Identify which cell holds the provided text, then report its [X, Y] central coordinate. 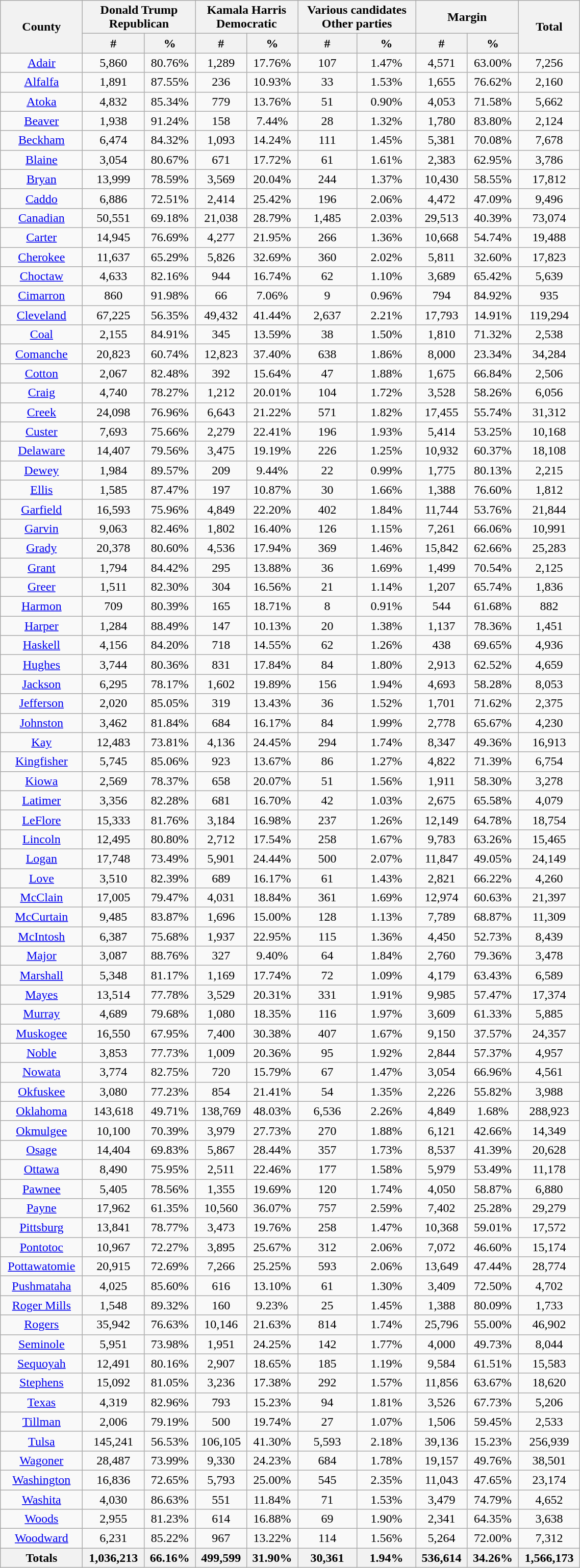
2,125 [549, 568]
67.95% [170, 1033]
19.89% [272, 684]
2.59% [387, 1208]
54 [327, 1092]
147 [221, 626]
Cimarron [42, 296]
66.96% [493, 1072]
3,638 [549, 1519]
2.35% [387, 1480]
160 [221, 1305]
5,381 [441, 140]
671 [221, 160]
19,488 [549, 237]
8,053 [549, 684]
1.68% [493, 1111]
86.63% [170, 1499]
15,333 [113, 820]
0.91% [387, 606]
Latimer [42, 800]
17,374 [549, 995]
551 [221, 1499]
75.96% [170, 509]
Texas [42, 1402]
9 [327, 296]
1.91% [387, 995]
0.96% [387, 296]
17,748 [113, 858]
80.80% [170, 839]
Ottawa [42, 1169]
7,678 [549, 140]
Muskogee [42, 1033]
17.38% [272, 1383]
84.42% [170, 568]
15.79% [272, 1072]
1,093 [221, 140]
49.73% [493, 1344]
438 [441, 645]
33 [327, 82]
27.73% [272, 1130]
1.58% [387, 1169]
1.19% [387, 1363]
319 [221, 703]
58.28% [493, 684]
60.63% [493, 898]
12,483 [113, 742]
3,569 [221, 179]
17,812 [549, 179]
1.77% [387, 1344]
55.74% [493, 412]
85.06% [170, 762]
4,179 [441, 975]
88.76% [170, 956]
89.32% [170, 1305]
72.65% [170, 1480]
42.66% [493, 1130]
78.59% [170, 179]
50,551 [113, 218]
7,312 [549, 1538]
76.63% [170, 1325]
1,137 [441, 626]
4,025 [113, 1286]
Tillman [42, 1422]
4,702 [549, 1286]
Rogers [42, 1325]
80.67% [170, 160]
292 [327, 1383]
6,643 [221, 412]
5,826 [221, 257]
Hughes [42, 665]
25 [327, 1305]
392 [221, 373]
1,911 [441, 781]
4,472 [441, 198]
2,375 [549, 703]
Alfalfa [42, 82]
49.71% [170, 1111]
2,341 [441, 1519]
80.16% [170, 1363]
177 [327, 1169]
4,693 [441, 684]
11,309 [549, 917]
17.76% [272, 63]
16,593 [113, 509]
8,490 [113, 1169]
Beaver [42, 121]
62.66% [493, 548]
143,618 [113, 1111]
82.28% [170, 800]
4,050 [441, 1189]
1,485 [327, 218]
7,402 [441, 1208]
8,044 [549, 1344]
Pontotoc [42, 1247]
114 [327, 1538]
614 [221, 1519]
1,511 [113, 587]
21,397 [549, 898]
3,184 [221, 820]
1,451 [549, 626]
19.69% [272, 1189]
967 [221, 1538]
Dewey [42, 470]
7.06% [272, 296]
4,230 [549, 723]
304 [221, 587]
20.01% [272, 393]
89.57% [170, 470]
369 [327, 548]
10.87% [272, 490]
67 [327, 1072]
3,895 [221, 1247]
11,847 [441, 858]
1.07% [387, 1422]
7,266 [221, 1267]
18,108 [549, 451]
80.60% [170, 548]
81.05% [170, 1383]
87.47% [170, 490]
689 [221, 878]
3,988 [549, 1092]
266 [327, 237]
9,496 [549, 198]
57.47% [493, 995]
65.58% [493, 800]
14,404 [113, 1150]
64.35% [493, 1519]
1.09% [387, 975]
1.37% [387, 179]
138,769 [221, 1111]
5,951 [113, 1344]
2.26% [387, 1111]
2,383 [441, 160]
4,136 [221, 742]
12,491 [113, 1363]
1.82% [387, 412]
1,802 [221, 528]
15,583 [549, 1363]
2.02% [387, 257]
94 [327, 1402]
793 [221, 1402]
1,548 [113, 1305]
106,105 [221, 1441]
77.23% [170, 1092]
24,357 [549, 1033]
76.69% [170, 237]
82.75% [170, 1072]
80.76% [170, 63]
2,155 [113, 335]
20 [327, 626]
Woodward [42, 1538]
22 [327, 470]
21 [327, 587]
4,571 [441, 63]
345 [221, 335]
9.44% [272, 470]
59.01% [493, 1228]
67,225 [113, 315]
331 [327, 995]
10,430 [441, 179]
10,932 [441, 451]
17.74% [272, 975]
40.39% [493, 218]
2,414 [221, 198]
6,474 [113, 140]
63.26% [493, 839]
5,901 [221, 858]
3,236 [221, 1383]
4,689 [113, 1014]
1.50% [387, 335]
Pittsburg [42, 1228]
78.36% [493, 626]
1.86% [387, 354]
2,675 [441, 800]
24,149 [549, 858]
156 [327, 684]
53.49% [493, 1169]
58.26% [493, 393]
49.36% [493, 742]
16,913 [549, 742]
79.68% [170, 1014]
84.20% [170, 645]
9,485 [113, 917]
3,080 [113, 1092]
1.27% [387, 762]
7,072 [441, 1247]
12,495 [113, 839]
6,295 [113, 684]
Roger Mills [42, 1305]
2,821 [441, 878]
8 [327, 606]
236 [221, 82]
13.88% [272, 568]
Stephens [42, 1383]
24,098 [113, 412]
1.57% [387, 1383]
3,473 [221, 1228]
5,348 [113, 975]
Blaine [42, 160]
28 [327, 121]
Margin [467, 17]
2,538 [549, 335]
47 [327, 373]
16,550 [113, 1033]
923 [221, 762]
Washington [42, 1480]
Caddo [42, 198]
1,938 [113, 121]
120 [327, 1189]
17.72% [272, 160]
66.22% [493, 878]
73.99% [170, 1460]
McCurtain [42, 917]
2,907 [221, 1363]
197 [221, 490]
79.47% [170, 898]
10,368 [441, 1228]
4,633 [113, 276]
Seminole [42, 1344]
17,962 [113, 1208]
128 [327, 917]
5,860 [113, 63]
1.03% [387, 800]
3,529 [221, 995]
145,241 [113, 1441]
68.87% [493, 917]
LeFlore [42, 820]
3,979 [221, 1130]
4,450 [441, 937]
79.56% [170, 451]
21.63% [272, 1325]
64 [327, 956]
22.41% [272, 432]
1.93% [387, 432]
70.54% [493, 568]
27 [327, 1422]
5,414 [441, 432]
Mayes [42, 995]
8,347 [441, 742]
82.39% [170, 878]
72.69% [170, 1267]
20.36% [272, 1053]
361 [327, 898]
13,514 [113, 995]
10,100 [113, 1130]
5,593 [327, 1441]
76.62% [493, 82]
75.68% [170, 937]
25,796 [441, 1325]
79.36% [493, 956]
13,999 [113, 179]
Kiowa [42, 781]
Harmon [42, 606]
34,284 [549, 354]
2,511 [221, 1169]
16.40% [272, 528]
24.25% [272, 1344]
1,602 [221, 684]
638 [327, 354]
6,536 [327, 1111]
0.99% [387, 470]
84.91% [170, 335]
Kamala HarrisDemocratic [247, 17]
165 [221, 606]
6,387 [113, 937]
82.16% [170, 276]
2,506 [549, 373]
41.30% [272, 1441]
39,136 [441, 1441]
3,478 [549, 956]
31,312 [549, 412]
Custer [42, 432]
66.84% [493, 373]
24.45% [272, 742]
20,628 [549, 1150]
52.73% [493, 937]
1,733 [549, 1305]
11,744 [441, 509]
237 [327, 820]
91.24% [170, 121]
1.73% [387, 1150]
4,659 [549, 665]
59.45% [493, 1422]
4,957 [549, 1053]
4,031 [221, 898]
1,585 [113, 490]
Jefferson [42, 703]
658 [221, 781]
4,536 [221, 548]
1.14% [387, 587]
104 [327, 393]
1,675 [441, 373]
882 [549, 606]
70.08% [493, 140]
80.39% [170, 606]
6,754 [549, 762]
21.41% [272, 1092]
10,560 [221, 1208]
1,355 [221, 1189]
3,278 [549, 781]
2,637 [327, 315]
82.48% [170, 373]
County [42, 27]
1,207 [441, 587]
3,409 [441, 1286]
142 [327, 1344]
36.07% [272, 1208]
32.60% [493, 257]
Canadian [42, 218]
38 [327, 335]
4,822 [441, 762]
2,226 [441, 1092]
5,979 [441, 1169]
66 [221, 296]
2.21% [387, 315]
9.40% [272, 956]
12,974 [441, 898]
2,124 [549, 121]
37.40% [272, 354]
41.44% [272, 315]
Garvin [42, 528]
20.04% [272, 179]
Delaware [42, 451]
61.33% [493, 1014]
14.24% [272, 140]
Major [42, 956]
Oklahoma [42, 1111]
402 [327, 509]
71.62% [493, 703]
67.73% [493, 1402]
87.55% [170, 82]
2.03% [387, 218]
Various candidatesOther parties [357, 17]
28,774 [549, 1267]
23,174 [549, 1480]
Noble [42, 1053]
12,149 [441, 820]
831 [221, 665]
48.03% [272, 1111]
4,936 [549, 645]
Woods [42, 1519]
25.67% [272, 1247]
20.31% [272, 995]
1,775 [441, 470]
Donald TrumpRepublican [139, 17]
12,823 [221, 354]
1,701 [441, 703]
1.46% [387, 548]
31.90% [272, 1558]
2,712 [221, 839]
5,662 [549, 102]
Total [549, 27]
1.90% [387, 1519]
6,880 [549, 1189]
5,206 [549, 1402]
85.34% [170, 102]
4,079 [549, 800]
814 [327, 1325]
78.37% [170, 781]
70.39% [170, 1130]
312 [327, 1247]
17,823 [549, 257]
3,462 [113, 723]
6,231 [113, 1538]
2,913 [441, 665]
1,836 [549, 587]
4,319 [113, 1402]
16.74% [272, 276]
1,780 [441, 121]
1,655 [441, 82]
Pottawatomie [42, 1267]
9,584 [441, 1363]
1.25% [387, 451]
4,053 [441, 102]
85.05% [170, 703]
10,146 [221, 1325]
58.55% [493, 179]
21,844 [549, 509]
73,074 [549, 218]
4,561 [549, 1072]
80.09% [493, 1305]
Wagoner [42, 1460]
226 [327, 451]
3,356 [113, 800]
63.43% [493, 975]
1,080 [221, 1014]
1.38% [387, 626]
10,668 [441, 237]
22.20% [272, 509]
32.69% [272, 257]
18.84% [272, 898]
11,637 [113, 257]
69.65% [493, 645]
22.95% [272, 937]
16.56% [272, 587]
571 [327, 412]
3,744 [113, 665]
53.25% [493, 432]
Kay [42, 742]
5,639 [549, 276]
65.42% [493, 276]
82.46% [170, 528]
3,786 [549, 160]
72 [327, 975]
3,774 [113, 1072]
Pushmataha [42, 1286]
Totals [42, 1558]
77.73% [170, 1053]
McClain [42, 898]
7.44% [272, 121]
854 [221, 1092]
111 [327, 140]
Cleveland [42, 315]
Cherokee [42, 257]
19.74% [272, 1422]
11,043 [441, 1480]
1,506 [441, 1422]
4,000 [441, 1344]
29,513 [441, 218]
295 [221, 568]
57.37% [493, 1053]
47.44% [493, 1267]
72.50% [493, 1286]
17.94% [272, 548]
3,853 [113, 1053]
5,885 [549, 1014]
20.07% [272, 781]
60.37% [493, 451]
72.27% [170, 1247]
794 [441, 296]
21.95% [272, 237]
22.46% [272, 1169]
Logan [42, 858]
Murray [42, 1014]
1,810 [441, 335]
49,432 [221, 315]
3,510 [113, 878]
17,005 [113, 898]
13.59% [272, 335]
28.44% [272, 1150]
1.10% [387, 276]
62.95% [493, 160]
18,620 [549, 1383]
81.23% [170, 1519]
935 [549, 296]
15,092 [113, 1383]
1,036,213 [113, 1558]
14.55% [272, 645]
Comanche [42, 354]
46,902 [549, 1325]
Adair [42, 63]
46.60% [493, 1247]
55.82% [493, 1092]
2,215 [549, 470]
158 [221, 121]
35,942 [113, 1325]
9,985 [441, 995]
2,844 [441, 1053]
1.66% [387, 490]
Ellis [42, 490]
84.92% [493, 296]
8,439 [549, 937]
2,955 [113, 1519]
60.74% [170, 354]
75.95% [170, 1169]
14,407 [113, 451]
62.52% [493, 665]
1.99% [387, 723]
78.77% [170, 1228]
15.00% [272, 917]
Osage [42, 1150]
1.30% [387, 1286]
13.10% [272, 1286]
1,984 [113, 470]
19,157 [441, 1460]
38,501 [549, 1460]
53.76% [493, 509]
69 [327, 1519]
Bryan [42, 179]
17,793 [441, 315]
16.98% [272, 820]
5,745 [113, 762]
1,284 [113, 626]
Payne [42, 1208]
9,330 [221, 1460]
Nowata [42, 1072]
536,614 [441, 1558]
72.51% [170, 198]
82.30% [170, 587]
15.64% [272, 373]
24.44% [272, 858]
58.30% [493, 781]
4,260 [549, 878]
15,174 [549, 1247]
61.35% [170, 1208]
209 [221, 470]
54.74% [493, 237]
25.28% [493, 1208]
78.17% [170, 684]
13.67% [272, 762]
2,533 [549, 1422]
63.67% [493, 1383]
56.35% [170, 315]
Craig [42, 393]
84.32% [170, 140]
8,537 [441, 1150]
Lincoln [42, 839]
10,168 [549, 432]
49.05% [493, 858]
13.43% [272, 703]
2.07% [387, 858]
80.13% [493, 470]
4,277 [221, 237]
37.57% [493, 1033]
8,000 [441, 354]
Haskell [42, 645]
49.76% [493, 1460]
2,279 [221, 432]
3,479 [441, 1499]
73.98% [170, 1344]
1.43% [387, 878]
7,400 [221, 1033]
24.23% [272, 1460]
Washita [42, 1499]
25.25% [272, 1267]
Beckham [42, 140]
7,693 [113, 432]
71.58% [493, 102]
17,572 [549, 1228]
288,923 [549, 1111]
16,836 [113, 1480]
860 [113, 296]
2,020 [113, 703]
2.18% [387, 1441]
65.74% [493, 587]
18,754 [549, 820]
McIntosh [42, 937]
720 [221, 1072]
2,778 [441, 723]
14,349 [549, 1130]
0.90% [387, 102]
65.29% [170, 257]
42 [327, 800]
11,178 [549, 1169]
1,812 [549, 490]
499,599 [221, 1558]
1,951 [221, 1344]
1.80% [387, 665]
10.13% [272, 626]
Creek [42, 412]
2,569 [113, 781]
78.56% [170, 1189]
Okmulgee [42, 1130]
64.78% [493, 820]
Pawnee [42, 1189]
4,832 [113, 102]
294 [327, 742]
3,475 [221, 451]
25.42% [272, 198]
13,841 [113, 1228]
73.81% [170, 742]
9,150 [441, 1033]
327 [221, 956]
6,121 [441, 1130]
71.39% [493, 762]
5,867 [221, 1150]
80.36% [170, 665]
83.87% [170, 917]
17.54% [272, 839]
69.18% [170, 218]
6,056 [549, 393]
1.32% [387, 121]
17.84% [272, 665]
15,842 [441, 548]
270 [327, 1130]
126 [327, 528]
Marshall [42, 975]
Sequoyah [42, 1363]
16.88% [272, 1519]
Love [42, 878]
13,649 [441, 1267]
2,067 [113, 373]
69.83% [170, 1150]
13.76% [272, 102]
65.67% [493, 723]
28,487 [113, 1460]
1.78% [387, 1460]
5,793 [221, 1480]
11,856 [441, 1383]
Coal [42, 335]
3,087 [113, 956]
83.80% [493, 121]
10.93% [272, 82]
1.97% [387, 1014]
4,156 [113, 645]
357 [327, 1150]
47.65% [493, 1480]
4,652 [549, 1499]
20,915 [113, 1267]
20,378 [113, 548]
Cotton [42, 373]
3,609 [441, 1014]
5,264 [441, 1538]
1,289 [221, 63]
15,465 [549, 839]
20,823 [113, 354]
1,009 [221, 1053]
55.00% [493, 1325]
1,794 [113, 568]
13.22% [272, 1538]
76.96% [170, 412]
757 [327, 1208]
19.76% [272, 1228]
34.26% [493, 1558]
6,886 [113, 198]
56.53% [170, 1441]
1.35% [387, 1092]
17,455 [441, 412]
29,279 [549, 1208]
30 [327, 490]
1.15% [387, 528]
75.66% [170, 432]
3,526 [441, 1402]
66.16% [170, 1558]
545 [327, 1480]
1,891 [113, 82]
185 [327, 1363]
1.81% [387, 1402]
10,967 [113, 1247]
5,811 [441, 257]
18.35% [272, 1014]
30,361 [327, 1558]
25.00% [272, 1480]
3,528 [441, 393]
18.65% [272, 1363]
593 [327, 1267]
14,945 [113, 237]
115 [327, 937]
1.61% [387, 160]
244 [327, 179]
Choctaw [42, 276]
9,783 [441, 839]
944 [221, 276]
1,566,173 [549, 1558]
256,939 [549, 1441]
91.98% [170, 296]
10,991 [549, 528]
71 [327, 1499]
73.49% [170, 858]
82.96% [170, 1402]
16.70% [272, 800]
Grady [42, 548]
81.17% [170, 975]
78.27% [170, 393]
1,499 [441, 568]
Kingfisher [42, 762]
71.32% [493, 335]
88.49% [170, 626]
61.51% [493, 1363]
7,789 [441, 917]
544 [441, 606]
2,006 [113, 1422]
1,212 [221, 393]
1,696 [221, 917]
Garfield [42, 509]
2,160 [549, 82]
77.78% [170, 995]
72.00% [493, 1538]
41.39% [493, 1150]
2,760 [441, 956]
4,030 [113, 1499]
86 [327, 762]
360 [327, 257]
1,937 [221, 937]
47.09% [493, 198]
9,063 [113, 528]
79.19% [170, 1422]
Tulsa [42, 1441]
66.06% [493, 528]
Johnston [42, 723]
76.60% [493, 490]
1.92% [387, 1053]
119,294 [549, 315]
107 [327, 63]
74.79% [493, 1499]
5,405 [113, 1189]
61.68% [493, 606]
6,589 [549, 975]
63.00% [493, 63]
28.79% [272, 218]
18.71% [272, 606]
3,689 [441, 276]
19.19% [272, 451]
9.23% [272, 1305]
81.84% [170, 723]
25,283 [549, 548]
81.76% [170, 820]
116 [327, 1014]
14.91% [493, 315]
58.87% [493, 1189]
1.13% [387, 917]
Jackson [42, 684]
Harper [42, 626]
Okfuskee [42, 1092]
85.60% [170, 1286]
1.52% [387, 703]
7,261 [441, 528]
779 [221, 102]
407 [327, 1033]
Atoka [42, 102]
21.22% [272, 412]
709 [113, 606]
4,740 [113, 393]
616 [221, 1286]
1.72% [387, 393]
85.22% [170, 1538]
Greer [42, 587]
1,169 [221, 975]
Grant [42, 568]
30.38% [272, 1033]
Carter [42, 237]
23.34% [493, 354]
681 [221, 800]
21,038 [221, 218]
7,256 [549, 63]
718 [221, 645]
11.84% [272, 1499]
95 [327, 1053]
